Detect which cell encompasses the target text, then output its (x, y) center coordinate. 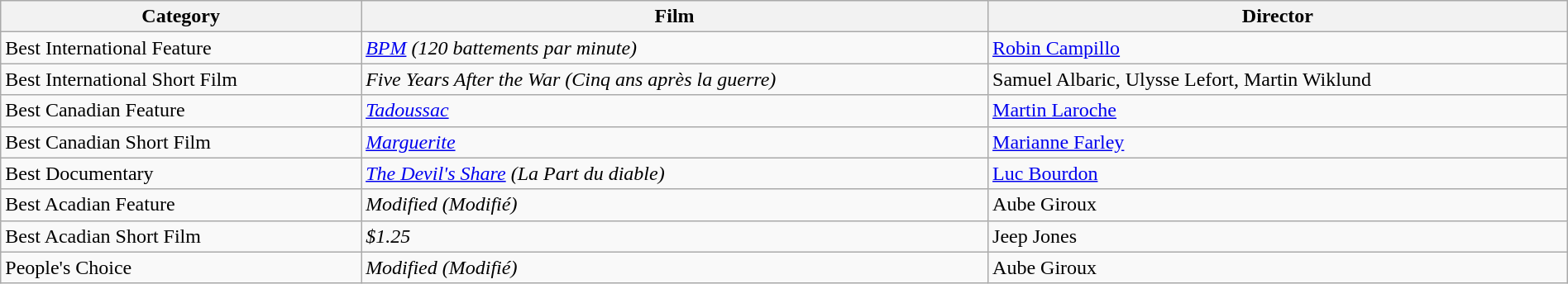
Best International Short Film (181, 79)
Best International Feature (181, 48)
Film (675, 17)
Best Canadian Feature (181, 111)
Director (1279, 17)
Best Acadian Short Film (181, 236)
BPM (120 battements par minute) (675, 48)
Luc Bourdon (1279, 173)
Five Years After the War (Cinq ans après la guerre) (675, 79)
The Devil's Share (La Part du diable) (675, 173)
People's Choice (181, 267)
Best Acadian Feature (181, 205)
Samuel Albaric, Ulysse Lefort, Martin Wiklund (1279, 79)
Robin Campillo (1279, 48)
Category (181, 17)
Jeep Jones (1279, 236)
Tadoussac (675, 111)
Best Documentary (181, 173)
Marguerite (675, 142)
$1.25 (675, 236)
Marianne Farley (1279, 142)
Best Canadian Short Film (181, 142)
Martin Laroche (1279, 111)
